Scan for the cell matching the given text and deliver its [x, y] coordinate at center. 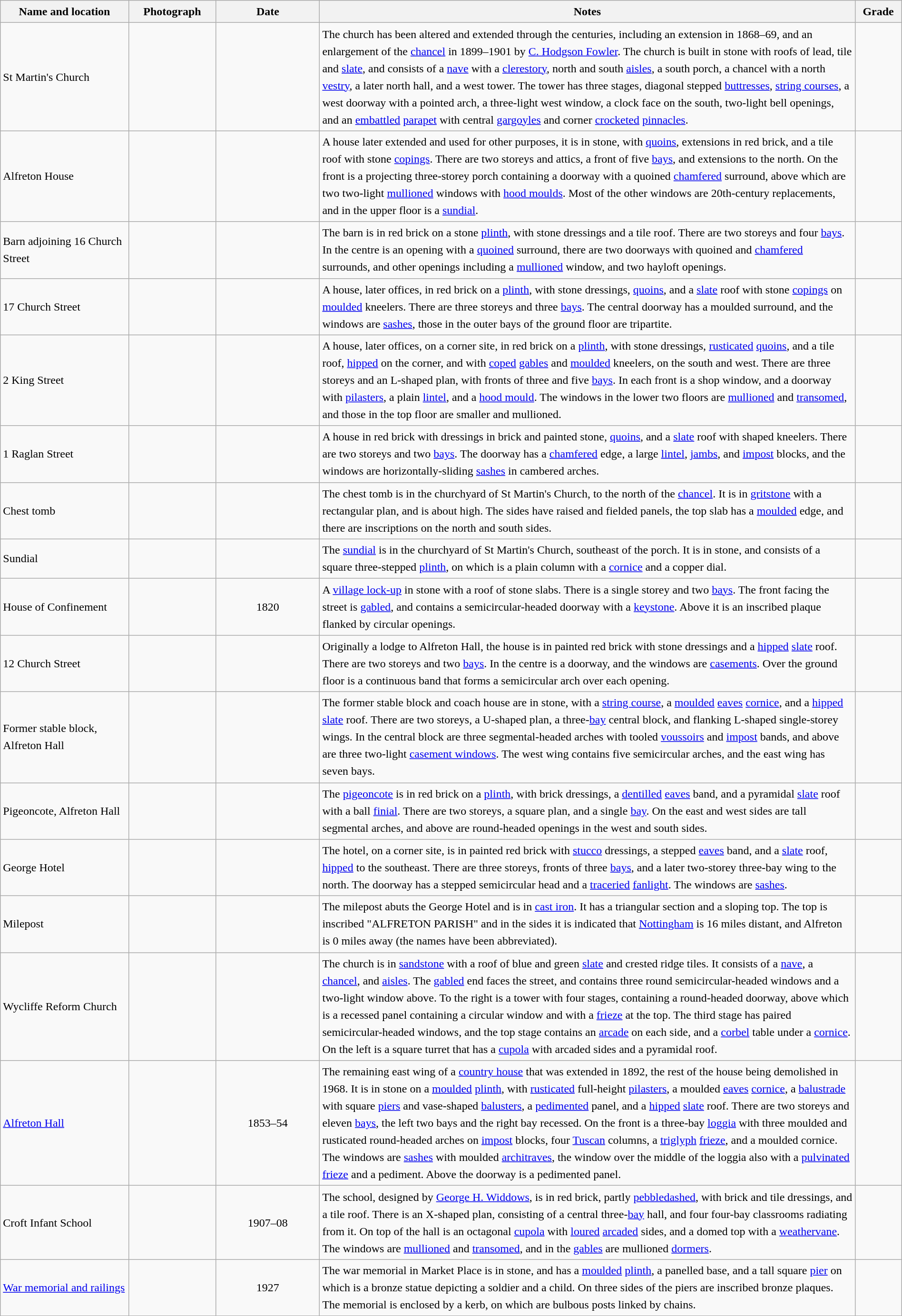
Former stable block, Alfreton Hall [65, 737]
1 Raglan Street [65, 454]
2 King Street [65, 380]
George Hotel [65, 868]
House of Confinement [65, 607]
Croft Infant School [65, 1222]
Alfreton House [65, 176]
Wycliffe Reform Church [65, 1006]
Milepost [65, 925]
Grade [878, 11]
Sundial [65, 558]
Photograph [172, 11]
Chest tomb [65, 511]
Alfreton Hall [65, 1123]
17 Church Street [65, 306]
1853–54 [268, 1123]
Barn adjoining 16 Church Street [65, 250]
Notes [587, 11]
12 Church Street [65, 663]
Pigeoncote, Alfreton Hall [65, 811]
Date [268, 11]
St Martin's Church [65, 77]
Name and location [65, 11]
1927 [268, 1288]
War memorial and railings [65, 1288]
1907–08 [268, 1222]
1820 [268, 607]
